Return the (X, Y) coordinate for the center point of the cell that contains the specified text.  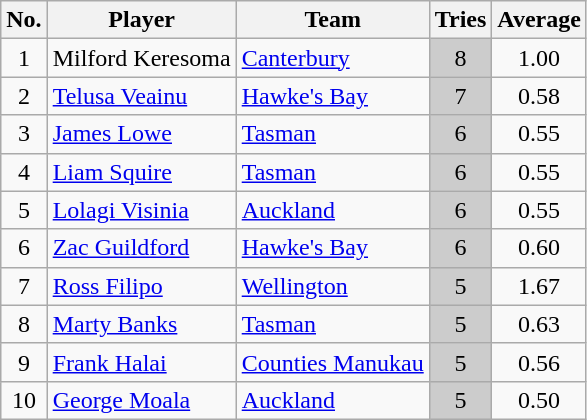
Lolagi Visinia (142, 210)
Wellington (332, 286)
Frank Halai (142, 362)
Counties Manukau (332, 362)
George Moala (142, 400)
Milford Keresoma (142, 58)
1.67 (540, 286)
Tries (460, 20)
Ross Filipo (142, 286)
0.58 (540, 96)
9 (24, 362)
Marty Banks (142, 324)
Telusa Veainu (142, 96)
Average (540, 20)
2 (24, 96)
0.50 (540, 400)
3 (24, 134)
1.00 (540, 58)
10 (24, 400)
0.60 (540, 248)
Zac Guildford (142, 248)
4 (24, 172)
0.63 (540, 324)
0.56 (540, 362)
James Lowe (142, 134)
Player (142, 20)
Liam Squire (142, 172)
Canterbury (332, 58)
1 (24, 58)
No. (24, 20)
Team (332, 20)
